Return (x, y) of the center of cell containing provided text 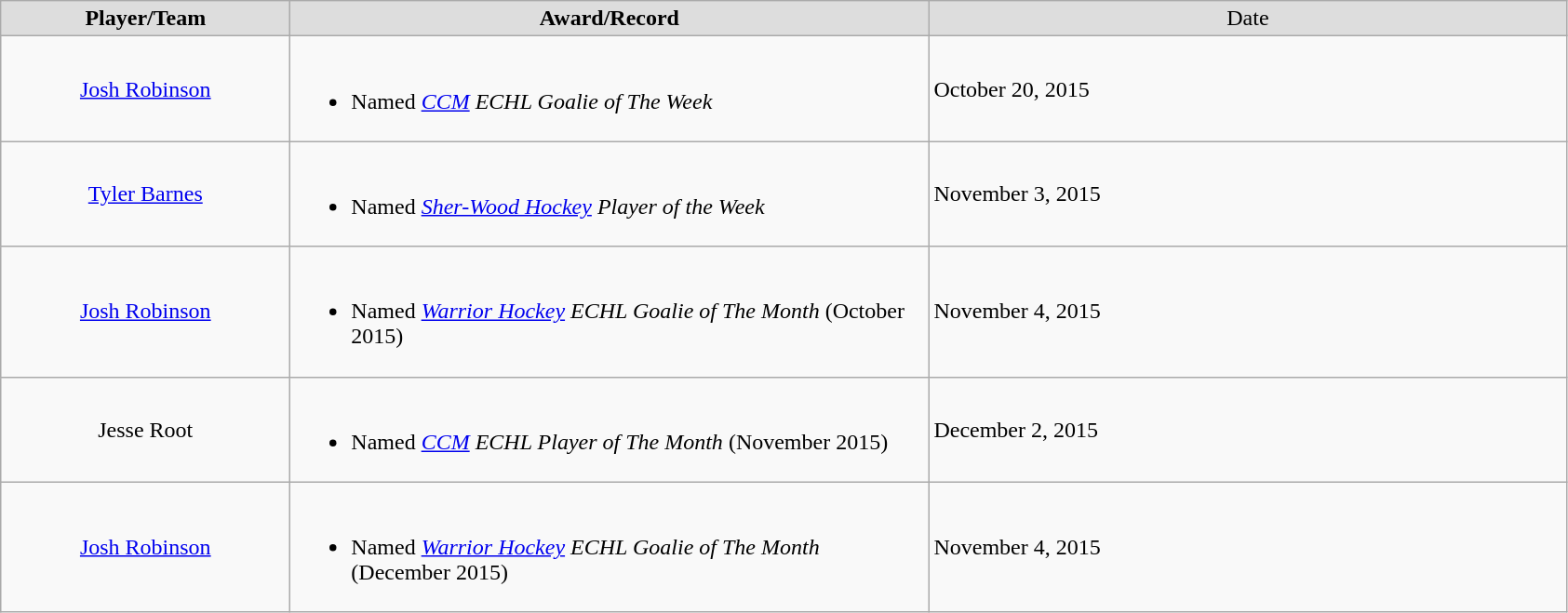
Date (1248, 19)
November 3, 2015 (1248, 193)
Player/Team (145, 19)
Named Warrior Hockey ECHL Goalie of The Month (December 2015) (610, 547)
Named CCM ECHL Player of The Month (November 2015) (610, 430)
Named Sher-Wood Hockey Player of the Week (610, 193)
October 20, 2015 (1248, 89)
Tyler Barnes (145, 193)
December 2, 2015 (1248, 430)
Jesse Root (145, 430)
Award/Record (610, 19)
Named Warrior Hockey ECHL Goalie of The Month (October 2015) (610, 312)
Named CCM ECHL Goalie of The Week (610, 89)
